For the text-containing cell, return its midpoint in (x, y) coordinate format. 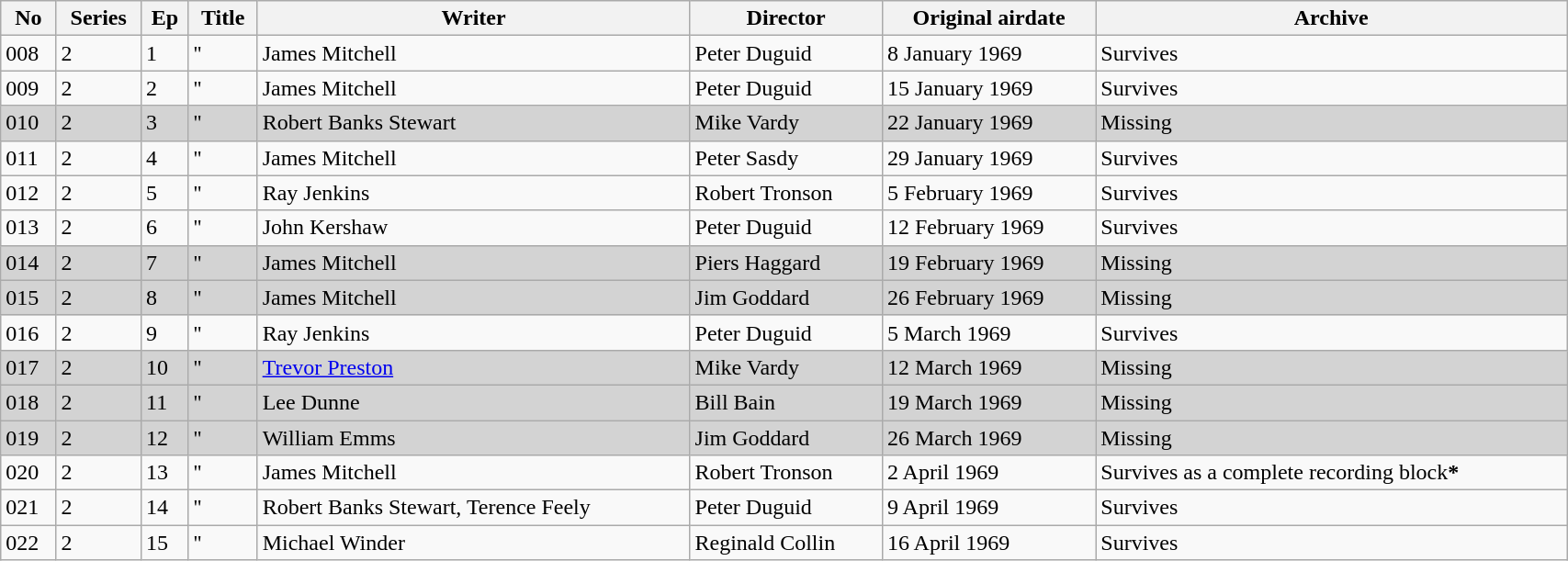
14 (164, 508)
1 (164, 53)
Peter Sasdy (786, 158)
5 February 1969 (988, 193)
No (28, 18)
Archive (1332, 18)
11 (164, 402)
5 (164, 193)
016 (28, 332)
5 March 1969 (988, 332)
15 (164, 543)
Director (786, 18)
009 (28, 88)
7 (164, 263)
010 (28, 123)
Original airdate (988, 18)
Michael Winder (474, 543)
008 (28, 53)
Lee Dunne (474, 402)
011 (28, 158)
021 (28, 508)
Trevor Preston (474, 367)
014 (28, 263)
19 March 1969 (988, 402)
Piers Haggard (786, 263)
12 March 1969 (988, 367)
15 January 1969 (988, 88)
Survives as a complete recording block* (1332, 473)
13 (164, 473)
Title (222, 18)
Ep (164, 18)
018 (28, 402)
Robert Banks Stewart, Terence Feely (474, 508)
12 February 1969 (988, 228)
8 January 1969 (988, 53)
Robert Banks Stewart (474, 123)
19 February 1969 (988, 263)
2 April 1969 (988, 473)
9 April 1969 (988, 508)
8 (164, 297)
29 January 1969 (988, 158)
William Emms (474, 438)
Bill Bain (786, 402)
4 (164, 158)
6 (164, 228)
019 (28, 438)
16 April 1969 (988, 543)
26 March 1969 (988, 438)
Reginald Collin (786, 543)
015 (28, 297)
22 January 1969 (988, 123)
013 (28, 228)
Series (99, 18)
3 (164, 123)
Writer (474, 18)
12 (164, 438)
26 February 1969 (988, 297)
9 (164, 332)
10 (164, 367)
017 (28, 367)
020 (28, 473)
John Kershaw (474, 228)
012 (28, 193)
022 (28, 543)
